Search for the cell housing the specified text and yield its (X, Y) center coordinate. 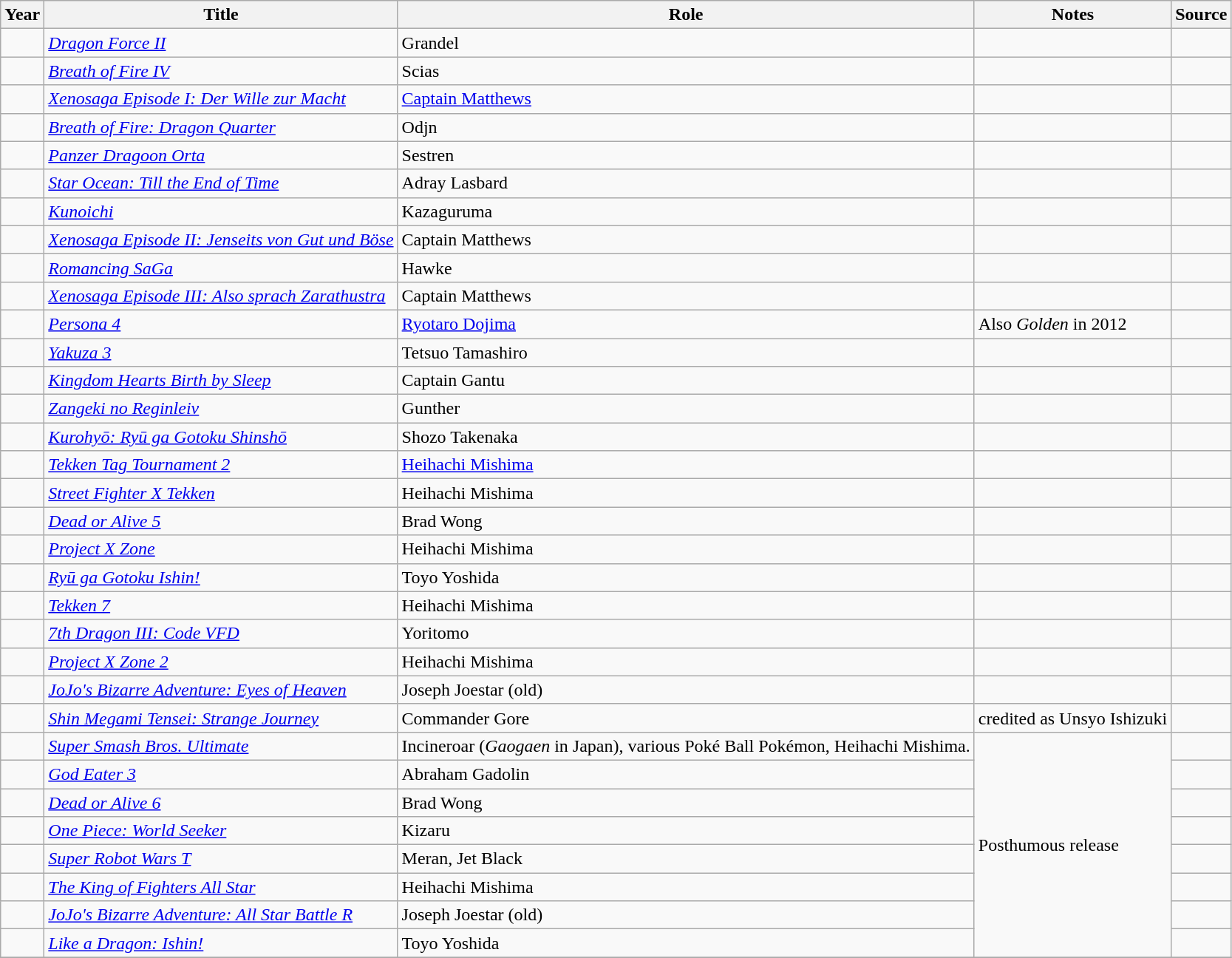
Project X Zone (221, 549)
Tekken 7 (221, 605)
Source (1202, 15)
Xenosaga Episode III: Also sprach Zarathustra (221, 296)
Super Robot Wars T (221, 859)
Like a Dragon: Ishin! (221, 943)
Yoritomo (686, 633)
JoJo's Bizarre Adventure: All Star Battle R (221, 915)
Commander Gore (686, 718)
Kunoichi (221, 211)
credited as Unsyo Ishizuki (1072, 718)
Zangeki no Reginleiv (221, 409)
Notes (1072, 15)
Project X Zone 2 (221, 662)
Breath of Fire IV (221, 71)
Kurohyō: Ryū ga Gotoku Shinshō (221, 437)
Adray Lasbard (686, 183)
One Piece: World Seeker (221, 831)
Captain Gantu (686, 381)
7th Dragon III: Code VFD (221, 633)
Xenosaga Episode II: Jenseits von Gut und Böse (221, 239)
Dragon Force II (221, 43)
Meran, Jet Black (686, 859)
Dead or Alive 5 (221, 521)
Kizaru (686, 831)
Role (686, 15)
Star Ocean: Till the End of Time (221, 183)
The King of Fighters All Star (221, 887)
Title (221, 15)
Gunther (686, 409)
Grandel (686, 43)
Hawke (686, 268)
Ryū ga Gotoku Ishin! (221, 577)
Kazaguruma (686, 211)
Street Fighter X Tekken (221, 493)
Dead or Alive 6 (221, 802)
Tekken Tag Tournament 2 (221, 465)
Year (22, 15)
Posthumous release (1072, 844)
Sestren (686, 155)
Kingdom Hearts Birth by Sleep (221, 381)
Xenosaga Episode I: Der Wille zur Macht (221, 99)
Incineroar (Gaogaen in Japan), various Poké Ball Pokémon, Heihachi Mishima. (686, 746)
Romancing SaGa (221, 268)
Also Golden in 2012 (1072, 324)
Yakuza 3 (221, 353)
Super Smash Bros. Ultimate (221, 746)
Tetsuo Tamashiro (686, 353)
Shin Megami Tensei: Strange Journey (221, 718)
Persona 4 (221, 324)
Odjn (686, 127)
JoJo's Bizarre Adventure: Eyes of Heaven (221, 690)
God Eater 3 (221, 774)
Abraham Gadolin (686, 774)
Breath of Fire: Dragon Quarter (221, 127)
Panzer Dragoon Orta (221, 155)
Shozo Takenaka (686, 437)
Scias (686, 71)
Ryotaro Dojima (686, 324)
